Provide the [x, y] coordinate of the cell's center where the given text is located.  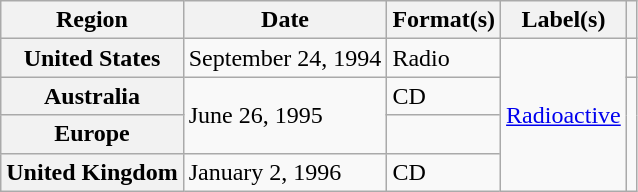
United Kingdom [92, 172]
Date [285, 20]
Label(s) [564, 20]
Australia [92, 96]
Radioactive [564, 115]
Format(s) [444, 20]
Radio [444, 58]
June 26, 1995 [285, 115]
January 2, 1996 [285, 172]
Region [92, 20]
United States [92, 58]
Europe [92, 134]
September 24, 1994 [285, 58]
